Provide the (X, Y) coordinate of the cell's center where the given text is located.  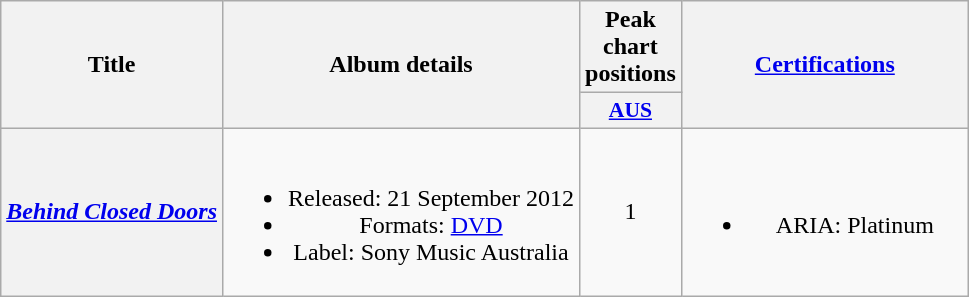
Album details (402, 65)
Peak chart positions (631, 47)
Released: 21 September 2012Formats: DVDLabel: Sony Music Australia (402, 212)
Title (112, 65)
1 (631, 212)
AUS (631, 111)
Certifications (824, 65)
ARIA: Platinum (824, 212)
Behind Closed Doors (112, 212)
